Capture the cell that displays the provided text and extract its (x, y) central coordinate. 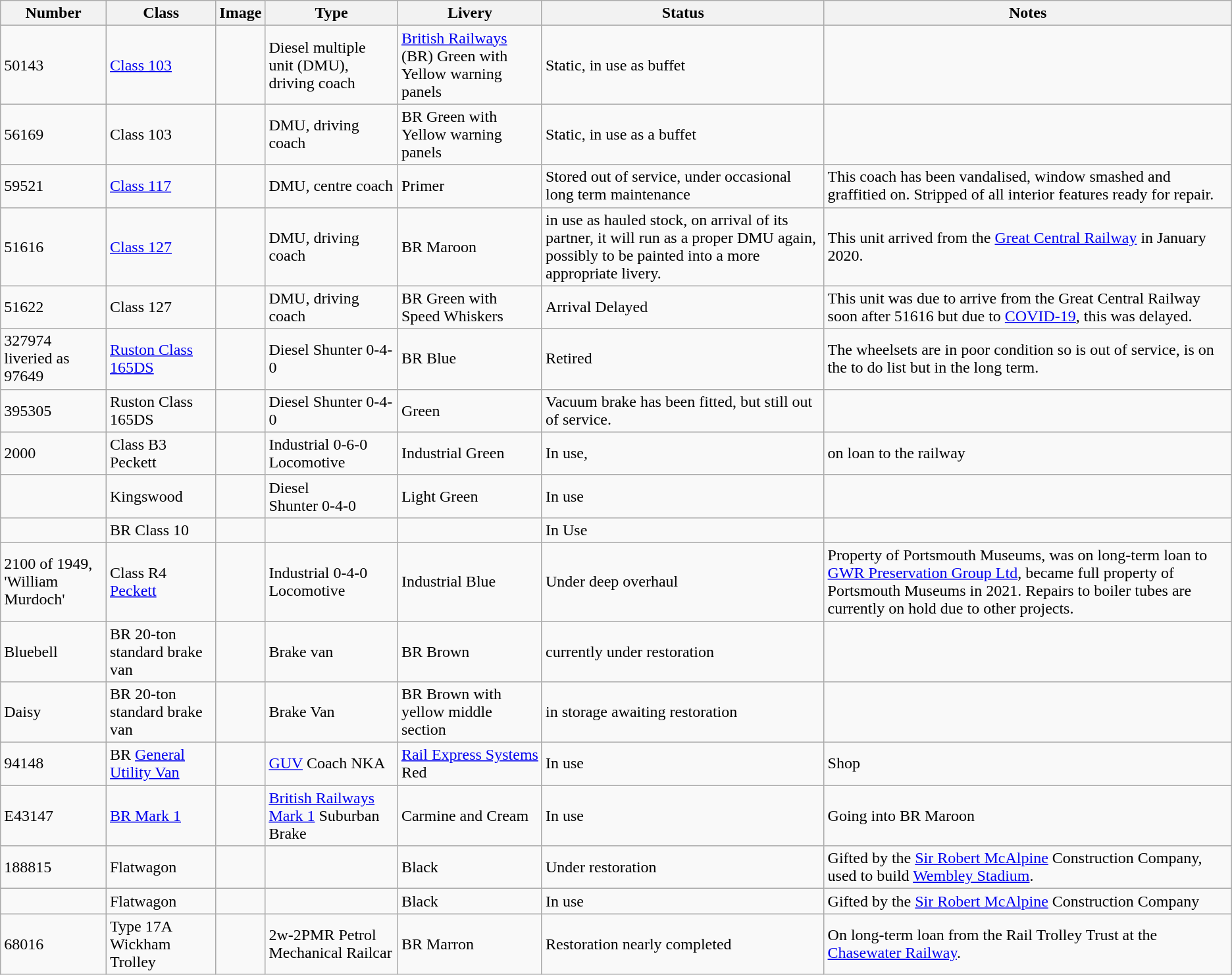
Rail Express Systems Red (470, 764)
2w-2PMR Petrol Mechanical Railcar (332, 944)
Under deep overhaul (683, 582)
British Railways (BR) Green with Yellow warning panels (470, 65)
Gifted by the Sir Robert McAlpine Construction Company, used to build Wembley Stadium. (1028, 868)
50143 (54, 65)
E43147 (54, 816)
BR Mark 1 (161, 816)
Industrial 0-6-0 Locomotive (332, 453)
GUV Coach NKA (332, 764)
Static, in use as a buffet (683, 134)
Class (161, 13)
Image (241, 13)
Number (54, 13)
Restoration nearly completed (683, 944)
Going into BR Maroon (1028, 816)
BR General Utility Van (161, 764)
BR Class 10 (161, 530)
Class B3 Peckett (161, 453)
Status (683, 13)
Industrial Blue (470, 582)
Diesel multiple unit (DMU), driving coach (332, 65)
Carmine and Cream (470, 816)
Static, in use as buffet (683, 65)
94148 (54, 764)
51622 (54, 307)
188815 (54, 868)
Class 117 (161, 186)
in use as hauled stock, on arrival of its partner, it will run as a proper DMU again, possibly to be painted into a more appropriate livery. (683, 246)
Kingswood (161, 496)
This unit was due to arrive from the Great Central Railway soon after 51616 but due to COVID-19, this was delayed. (1028, 307)
Primer (470, 186)
In use, (683, 453)
Under restoration (683, 868)
51616 (54, 246)
Shop (1028, 764)
Brake van (332, 652)
Notes (1028, 13)
DieselShunter 0-4-0 (332, 496)
BR Marron (470, 944)
British Railways Mark 1 Suburban Brake (332, 816)
currently under restoration (683, 652)
Type (332, 13)
on loan to the railway (1028, 453)
Retired (683, 359)
Brake Van (332, 712)
In Use (683, 530)
56169 (54, 134)
68016 (54, 944)
This unit arrived from the Great Central Railway in January 2020. (1028, 246)
Vacuum brake has been fitted, but still out of service. (683, 411)
327974 liveried as 97649 (54, 359)
2000 (54, 453)
Green (470, 411)
BR Blue (470, 359)
Industrial 0-4-0 Locomotive (332, 582)
59521 (54, 186)
This coach has been vandalised, window smashed and graffitied on. Stripped of all interior features ready for repair. (1028, 186)
BR Maroon (470, 246)
Class R4 Peckett (161, 582)
Livery (470, 13)
Gifted by the Sir Robert McAlpine Construction Company (1028, 901)
On long-term loan from the Rail Trolley Trust at the Chasewater Railway. (1028, 944)
DMU, centre coach (332, 186)
2100 of 1949, 'William Murdoch' (54, 582)
in storage awaiting restoration (683, 712)
Arrival Delayed (683, 307)
Type 17A Wickham Trolley (161, 944)
Daisy (54, 712)
Industrial Green (470, 453)
BR Brown (470, 652)
BR Green with Speed Whiskers (470, 307)
Bluebell (54, 652)
BR Green with Yellow warning panels (470, 134)
The wheelsets are in poor condition so is out of service, is on the to do list but in the long term. (1028, 359)
Stored out of service, under occasional long term maintenance (683, 186)
395305 (54, 411)
BR Brown with yellow middle section (470, 712)
Light Green (470, 496)
